Find where the given text appears and provide that cell's center as (X, Y) coordinate. 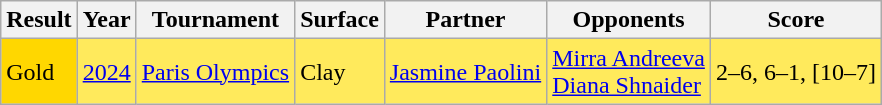
Mirra Andreeva Diana Shnaider (629, 72)
Gold (39, 72)
Partner (465, 20)
2–6, 6–1, [10–7] (796, 72)
Clay (340, 72)
Score (796, 20)
Opponents (629, 20)
Tournament (215, 20)
Result (39, 20)
Surface (340, 20)
2024 (106, 72)
Paris Olympics (215, 72)
Jasmine Paolini (465, 72)
Year (106, 20)
